Provide the [x, y] coordinate of the cell's center where the given text is located.  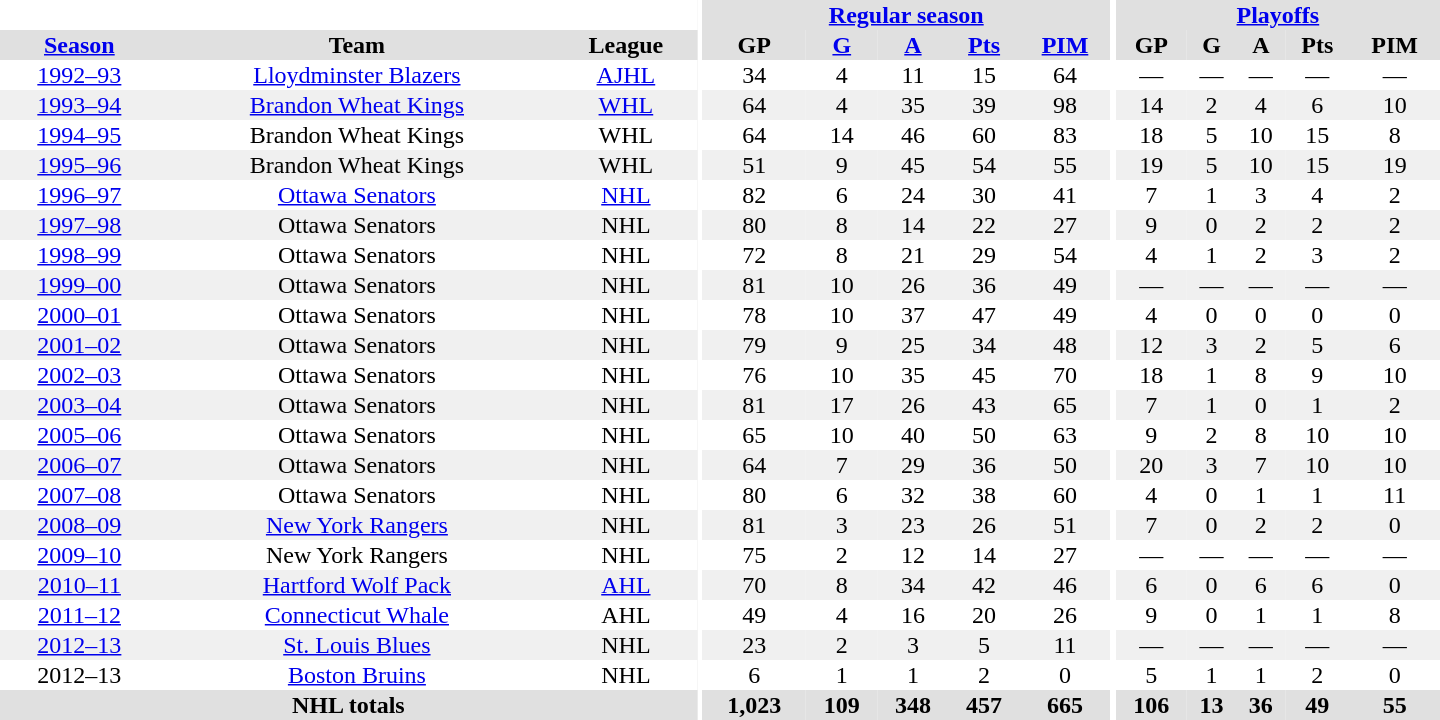
2003–04 [80, 405]
76 [754, 375]
40 [912, 435]
38 [984, 495]
Playoffs [1278, 15]
2011–12 [80, 615]
Season [80, 45]
League [626, 45]
75 [754, 555]
2007–08 [80, 495]
41 [1066, 195]
457 [984, 705]
NHL totals [348, 705]
13 [1212, 705]
Boston Bruins [357, 675]
1997–98 [80, 225]
2002–03 [80, 375]
2006–07 [80, 465]
1999–00 [80, 285]
AJHL [626, 75]
2005–06 [80, 435]
Hartford Wolf Pack [357, 585]
2010–11 [80, 585]
2008–09 [80, 525]
24 [912, 195]
22 [984, 225]
665 [1066, 705]
16 [912, 615]
Connecticut Whale [357, 615]
17 [842, 405]
83 [1066, 135]
1992–93 [80, 75]
82 [754, 195]
79 [754, 345]
25 [912, 345]
2000–01 [80, 315]
106 [1152, 705]
Team [357, 45]
30 [984, 195]
St. Louis Blues [357, 645]
98 [1066, 105]
39 [984, 105]
21 [912, 255]
2001–02 [80, 345]
2009–10 [80, 555]
Regular season [906, 15]
1,023 [754, 705]
1995–96 [80, 165]
1994–95 [80, 135]
1998–99 [80, 255]
63 [1066, 435]
72 [754, 255]
43 [984, 405]
42 [984, 585]
1996–97 [80, 195]
78 [754, 315]
109 [842, 705]
47 [984, 315]
48 [1066, 345]
Lloydminster Blazers [357, 75]
1993–94 [80, 105]
348 [912, 705]
32 [912, 495]
37 [912, 315]
